Determine the [X, Y] coordinate at the center of the cell enclosing the given text.  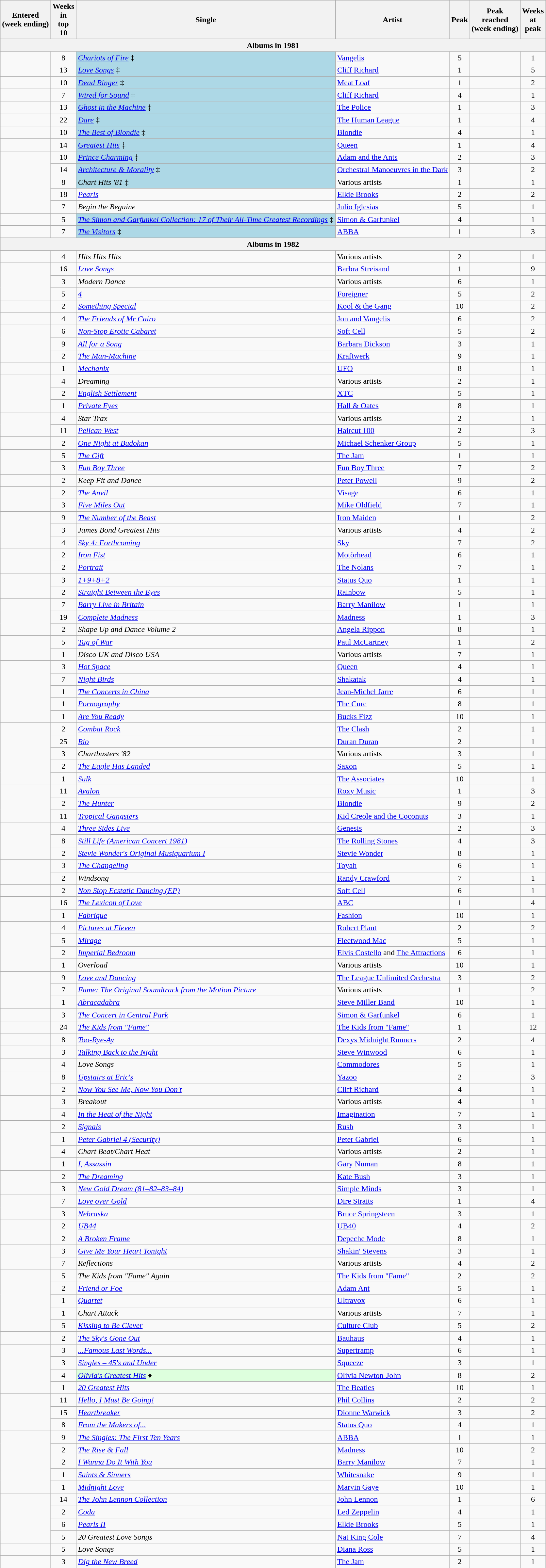
Peter Gabriel 4 (Security) [206, 1139]
The Nolans [392, 567]
20 Greatest Hits [206, 1388]
Upstairs at Eric's [206, 1077]
Stevie Wonder's Original Musiquarium I [206, 853]
The Rolling Stones [392, 841]
Fleetwood Mac [392, 940]
The Gift [206, 456]
25 [63, 741]
Culture Club [392, 1325]
Singles – 45's and Under [206, 1363]
In the Heat of the Night [206, 1114]
The Number of the Beast [206, 518]
Iron Fist [206, 555]
The Best of Blondie ‡ [206, 132]
Abracadabra [206, 1002]
Sky [392, 542]
Peter Gabriel [392, 1139]
Private Eyes [206, 406]
Imagination [392, 1114]
Bruce Springsteen [392, 1214]
A Broken Frame [206, 1239]
Michael Schenker Group [392, 443]
Roxy Music [392, 791]
Chariots of Fire ‡ [206, 58]
Toyah [392, 866]
Paul McCartney [392, 642]
Dire Straits [392, 1201]
Hall & Oates [392, 406]
Iron Maiden [392, 518]
Star Trax [206, 418]
Imperial Bedroom [206, 952]
The Police [392, 107]
Mechanix [206, 368]
Phil Collins [392, 1400]
The Anvil [206, 493]
Steve Miller Band [392, 1002]
Breakout [206, 1102]
Keep Fit and Dance [206, 480]
Love over Gold [206, 1201]
The Rise & Fall [206, 1450]
ABC [392, 903]
Hot Space [206, 667]
Whitesnake [392, 1475]
Wired for Sound ‡ [206, 95]
Visage [392, 493]
Love Songs ‡ [206, 70]
Dreaming [206, 381]
Duran Duran [392, 741]
Give Me Your Heart Tonight [206, 1251]
Randy Crawford [392, 878]
The Friends of Mr Cairo [206, 319]
Shakatak [392, 679]
Talking Back to the Night [206, 1052]
Robert Plant [392, 928]
Tug of War [206, 642]
Pornography [206, 704]
Reflections [206, 1263]
Vangelis [392, 58]
The Concert in Central Park [206, 1015]
Elvis Costello and The Attractions [392, 952]
Led Zeppelin [392, 1512]
Dead Ringer ‡ [206, 83]
Weeksintop10 [63, 20]
Friend or Foe [206, 1288]
Quartet [206, 1301]
Chart Attack [206, 1313]
UB40 [392, 1226]
UFO [392, 368]
Weeksatpeak [533, 20]
Olivia Newton-John [392, 1375]
Pictures at Eleven [206, 928]
Jean-Michel Jarre [392, 692]
Depeche Mode [392, 1239]
1+9+8+2 [206, 580]
Now You See Me, Now You Don't [206, 1089]
18 [63, 195]
New Gold Dream (81–82–83–84) [206, 1189]
Rio [206, 741]
Still Life (American Concert 1981) [206, 841]
Adam Ant [392, 1288]
Fame: The Original Soundtrack from the Motion Picture [206, 990]
James Bond Greatest Hits [206, 530]
Kissing to Be Clever [206, 1325]
Marvin Gaye [392, 1487]
Motörhead [392, 555]
Windsong [206, 878]
Overload [206, 965]
Peter Powell [392, 480]
The Dreaming [206, 1176]
Mike Oldfield [392, 505]
Kraftwerk [392, 356]
24 [63, 1027]
Combat Rock [206, 729]
Non-Stop Erotic Cabaret [206, 331]
Kool & the Gang [392, 306]
Albums in 1981 [273, 45]
Ultravox [392, 1301]
Dionne Warwick [392, 1413]
Haircut 100 [392, 431]
The Lexicon of Love [206, 903]
Shape Up and Dance Volume 2 [206, 630]
Chart Hits '81 ‡ [206, 182]
Mirage [206, 940]
The Sky's Gone Out [206, 1338]
Dexys Midnight Runners [392, 1040]
Foreigner [392, 294]
Kid Creole and the Coconuts [392, 816]
Sulk [206, 779]
Portrait [206, 567]
Disco UK and Disco USA [206, 654]
Barbara Dickson [392, 344]
Gary Numan [392, 1164]
Dig the New Breed [206, 1561]
Heartbreaker [206, 1413]
Saints & Sinners [206, 1475]
Steve Winwood [392, 1052]
Jon and Vangelis [392, 319]
Prince Charming ‡ [206, 157]
Single [206, 20]
Fabrique [206, 915]
Something Special [206, 306]
Commodores [392, 1064]
Artist [392, 20]
Barry Live in Britain [206, 605]
Olivia's Greatest Hits ♦ [206, 1375]
Squeeze [392, 1363]
Chartbusters '82 [206, 754]
Signals [206, 1127]
Dare ‡ [206, 120]
Avalon [206, 791]
Rainbow [392, 592]
Too-Rye-Ay [206, 1040]
Peak [460, 20]
Greatest Hits ‡ [206, 145]
Pearls [206, 195]
Nebraska [206, 1214]
The Simon and Garfunkel Collection: 17 of Their All-Time Greatest Recordings ‡ [206, 219]
The League Unlimited Orchestra [392, 977]
Shakin' Stevens [392, 1251]
Five Miles Out [206, 505]
20 Greatest Love Songs [206, 1537]
The Man-Machine [206, 356]
English Settlement [206, 393]
I, Assassin [206, 1164]
Barbra Streisand [392, 269]
The Changeling [206, 866]
The Human League [392, 120]
Rush [392, 1127]
Bucks Fizz [392, 716]
The John Lennon Collection [206, 1499]
Pelican West [206, 431]
The Eagle Has Landed [206, 766]
Nat King Cole [392, 1537]
Coda [206, 1512]
Yazoo [392, 1077]
John Lennon [392, 1499]
Entered (week ending) [25, 20]
Begin the Beguine [206, 207]
Modern Dance [206, 281]
Tropical Gangsters [206, 816]
Supertramp [392, 1350]
Love and Dancing [206, 977]
Chart Beat/Chart Heat [206, 1151]
Angela Rippon [392, 630]
Architecture & Morality ‡ [206, 169]
...Famous Last Words... [206, 1350]
Diana Ross [392, 1549]
Julio Iglesias [392, 207]
Hits Hits Hits [206, 257]
One Night at Budokan [206, 443]
Sky 4: Forthcoming [206, 542]
Midnight Love [206, 1487]
The Associates [392, 779]
The Singles: The First Ten Years [206, 1437]
The Clash [392, 729]
Three Sides Live [206, 828]
Albums in 1982 [273, 244]
12 [533, 1027]
Meat Loaf [392, 83]
Night Birds [206, 679]
Stevie Wonder [392, 853]
19 [63, 617]
Hello, I Must Be Going! [206, 1400]
The Kids from "Fame" Again [206, 1276]
The Hunter [206, 804]
The Concerts in China [206, 692]
I Wanna Do It With You [206, 1462]
UB44 [206, 1226]
The Visitors ‡ [206, 232]
Kate Bush [392, 1176]
Straight Between the Eyes [206, 592]
Genesis [392, 828]
Saxon [392, 766]
Simple Minds [392, 1189]
Non Stop Ecstatic Dancing (EP) [206, 890]
Orchestral Manoeuvres in the Dark [392, 169]
All for a Song [206, 344]
The Beatles [392, 1388]
Bauhaus [392, 1338]
Are You Ready [206, 716]
Complete Madness [206, 617]
The Cure [392, 704]
Peakreached (week ending) [495, 20]
15 [63, 1413]
XTC [392, 393]
Pearls II [206, 1524]
Ghost in the Machine ‡ [206, 107]
Adam and the Ants [392, 157]
Fashion [392, 915]
22 [63, 120]
From the Makers of... [206, 1425]
